Output the (x, y) coordinate of the center of the cell containing the given text.  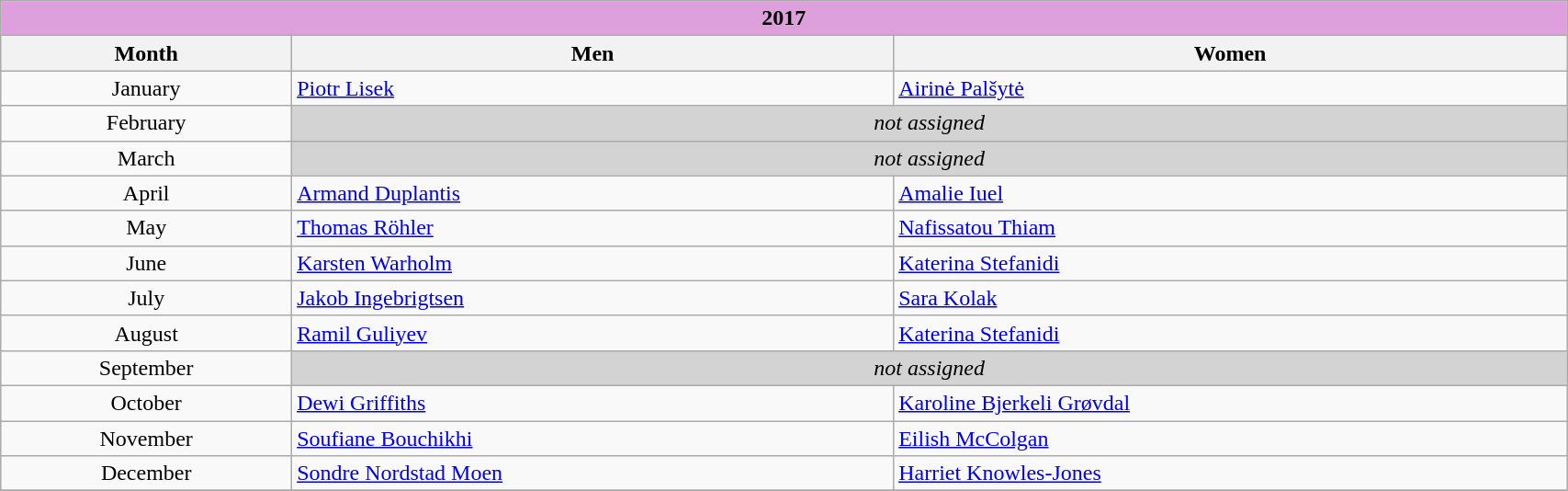
January (147, 88)
December (147, 474)
October (147, 403)
Karsten Warholm (593, 263)
Amalie Iuel (1231, 193)
February (147, 123)
Armand Duplantis (593, 193)
July (147, 298)
Harriet Knowles-Jones (1231, 474)
Nafissatou Thiam (1231, 228)
April (147, 193)
Airinė Palšytė (1231, 88)
Piotr Lisek (593, 88)
Soufiane Bouchikhi (593, 439)
March (147, 158)
Sondre Nordstad Moen (593, 474)
Men (593, 53)
Karoline Bjerkeli Grøvdal (1231, 403)
Eilish McColgan (1231, 439)
Dewi Griffiths (593, 403)
Ramil Guliyev (593, 333)
August (147, 333)
Sara Kolak (1231, 298)
Thomas Röhler (593, 228)
2017 (784, 18)
Women (1231, 53)
May (147, 228)
November (147, 439)
September (147, 368)
June (147, 263)
Jakob Ingebrigtsen (593, 298)
Month (147, 53)
